Output the [x, y] coordinate of the center of the cell containing the given text.  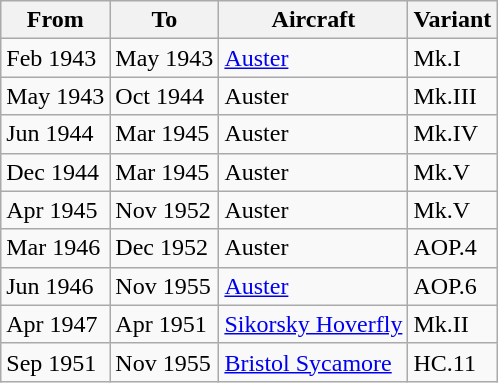
Dec 1944 [56, 172]
Mk.II [452, 324]
Apr 1951 [164, 324]
AOP.4 [452, 248]
HC.11 [452, 362]
Aircraft [314, 20]
Oct 1944 [164, 96]
Mk.III [452, 96]
Jun 1946 [56, 286]
Apr 1945 [56, 210]
Feb 1943 [56, 58]
AOP.6 [452, 286]
Jun 1944 [56, 134]
Sikorsky Hoverfly [314, 324]
To [164, 20]
Mk.I [452, 58]
Mk.IV [452, 134]
Mar 1946 [56, 248]
Apr 1947 [56, 324]
Sep 1951 [56, 362]
Variant [452, 20]
Dec 1952 [164, 248]
Nov 1952 [164, 210]
Bristol Sycamore [314, 362]
From [56, 20]
